From the cell containing the given text, extract its center point as (x, y) coordinate. 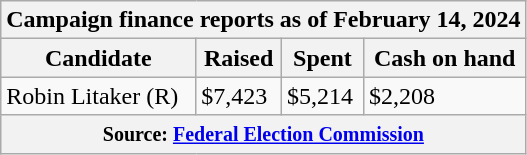
Robin Litaker (R) (98, 96)
Candidate (98, 58)
Spent (322, 58)
$2,208 (445, 96)
Cash on hand (445, 58)
$7,423 (239, 96)
Source: Federal Election Commission (264, 134)
$5,214 (322, 96)
Raised (239, 58)
Campaign finance reports as of February 14, 2024 (264, 20)
